Detect which cell encompasses the target text, then output its (x, y) center coordinate. 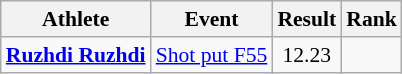
Shot put F55 (212, 55)
Ruzhdi Ruzhdi (76, 55)
Result (306, 19)
Athlete (76, 19)
Rank (372, 19)
Event (212, 19)
12.23 (306, 55)
